Return the (x, y) coordinate for the center point of the cell that contains the specified text.  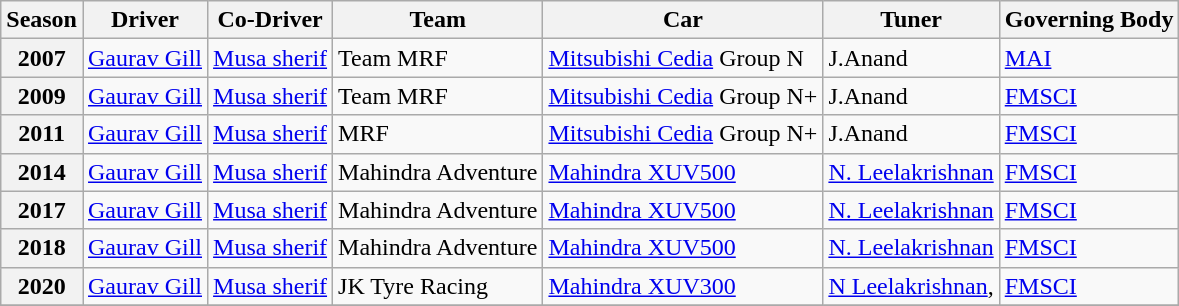
2007 (42, 58)
JK Tyre Racing (438, 286)
Season (42, 20)
MAI (1089, 58)
Mahindra XUV300 (683, 286)
Co-Driver (270, 20)
Driver (144, 20)
Car (683, 20)
2020 (42, 286)
2018 (42, 248)
2009 (42, 96)
Team (438, 20)
Tuner (911, 20)
2014 (42, 172)
MRF (438, 134)
N Leelakrishnan, (911, 286)
2017 (42, 210)
Mitsubishi Cedia Group N (683, 58)
2011 (42, 134)
Governing Body (1089, 20)
